Detect which cell encompasses the target text, then output its (X, Y) center coordinate. 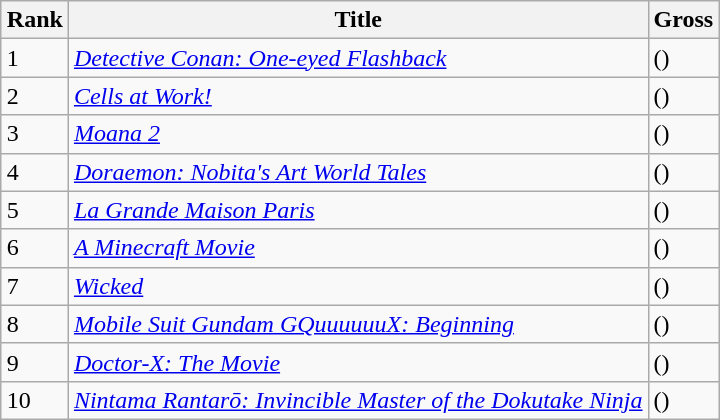
Wicked (358, 286)
La Grande Maison Paris (358, 210)
Title (358, 20)
2 (34, 96)
3 (34, 134)
Moana 2 (358, 134)
Mobile Suit Gundam GQuuuuuuX: Beginning (358, 324)
Nintama Rantarō: Invincible Master of the Dokutake Ninja (358, 400)
9 (34, 362)
A Minecraft Movie (358, 248)
5 (34, 210)
4 (34, 172)
Detective Conan: One-eyed Flashback (358, 58)
7 (34, 286)
Rank (34, 20)
1 (34, 58)
10 (34, 400)
Cells at Work! (358, 96)
Doraemon: Nobita's Art World Tales (358, 172)
6 (34, 248)
Doctor-X: The Movie (358, 362)
Gross (684, 20)
8 (34, 324)
